Identify which cell holds the provided text, then report its [X, Y] central coordinate. 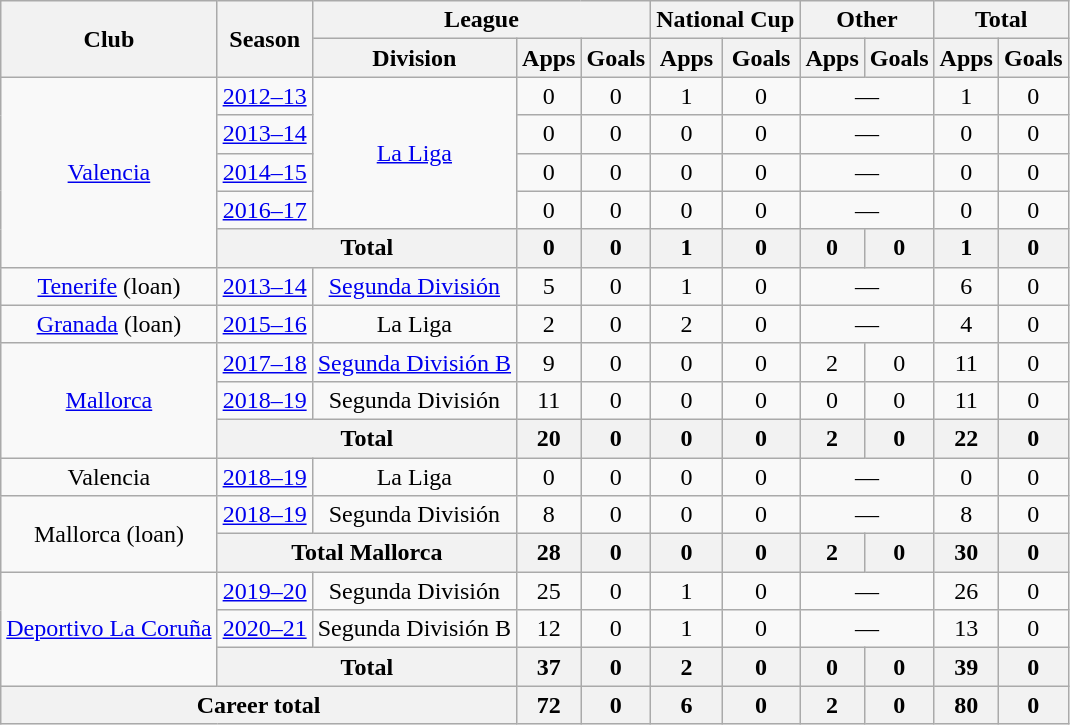
League [482, 20]
39 [966, 667]
20 [549, 438]
28 [549, 553]
30 [966, 553]
Mallorca (loan) [109, 534]
26 [966, 591]
Season [264, 39]
Club [109, 39]
Division [414, 58]
Granada (loan) [109, 324]
22 [966, 438]
National Cup [726, 20]
2020–21 [264, 629]
2015–16 [264, 324]
80 [966, 705]
13 [966, 629]
Mallorca [109, 400]
25 [549, 591]
Deportivo La Coruña [109, 629]
2012–13 [264, 96]
Career total [259, 705]
2016–17 [264, 210]
5 [549, 286]
Total Mallorca [366, 553]
9 [549, 362]
72 [549, 705]
37 [549, 667]
4 [966, 324]
2017–18 [264, 362]
2019–20 [264, 591]
12 [549, 629]
2014–15 [264, 172]
Other [867, 20]
Tenerife (loan) [109, 286]
